Extract the (x, y) coordinate from the center of the cell holding the provided text.  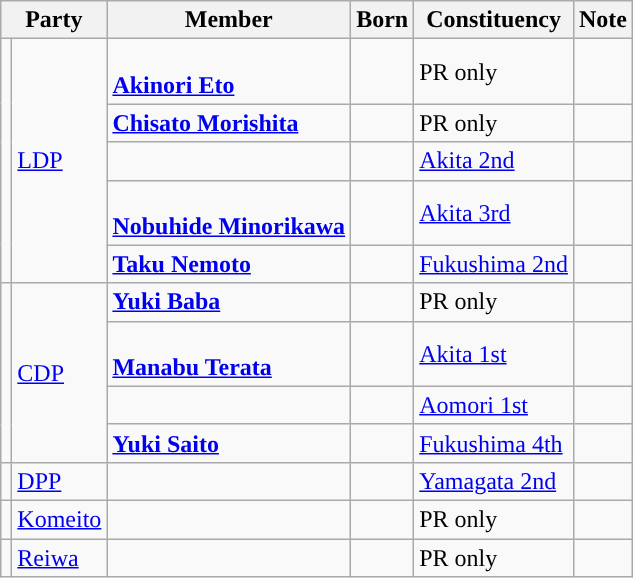
CDP (60, 372)
Yuki Saito (229, 443)
Akita 2nd (494, 161)
Fukushima 2nd (494, 264)
Constituency (494, 20)
LDP (60, 161)
Aomori 1st (494, 405)
Party (54, 20)
Yuki Baba (229, 302)
Born (382, 20)
Nobuhide Minorikawa (229, 212)
Akita 3rd (494, 212)
Reiwa (60, 557)
Chisato Morishita (229, 123)
Komeito (60, 519)
Fukushima 4th (494, 443)
Akinori Eto (229, 72)
DPP (60, 481)
Taku Nemoto (229, 264)
Manabu Terata (229, 354)
Member (229, 20)
Akita 1st (494, 354)
Note (602, 20)
Yamagata 2nd (494, 481)
